Find where the given text appears and provide that cell's center as (X, Y) coordinate. 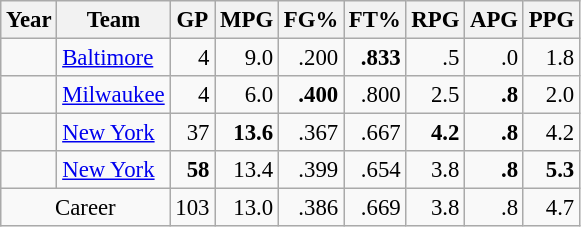
APG (494, 20)
103 (192, 208)
5.3 (551, 170)
FG% (310, 20)
Career (86, 208)
.800 (376, 95)
MPG (247, 20)
.5 (436, 58)
9.0 (247, 58)
13.6 (247, 133)
.400 (310, 95)
6.0 (247, 95)
.833 (376, 58)
.367 (310, 133)
.667 (376, 133)
37 (192, 133)
Milwaukee (114, 95)
.0 (494, 58)
2.5 (436, 95)
.399 (310, 170)
.654 (376, 170)
PPG (551, 20)
2.0 (551, 95)
RPG (436, 20)
.669 (376, 208)
.386 (310, 208)
13.0 (247, 208)
1.8 (551, 58)
58 (192, 170)
Baltimore (114, 58)
4.7 (551, 208)
FT% (376, 20)
GP (192, 20)
Year (29, 20)
13.4 (247, 170)
Team (114, 20)
.200 (310, 58)
